Identify which cell holds the provided text, then report its (X, Y) central coordinate. 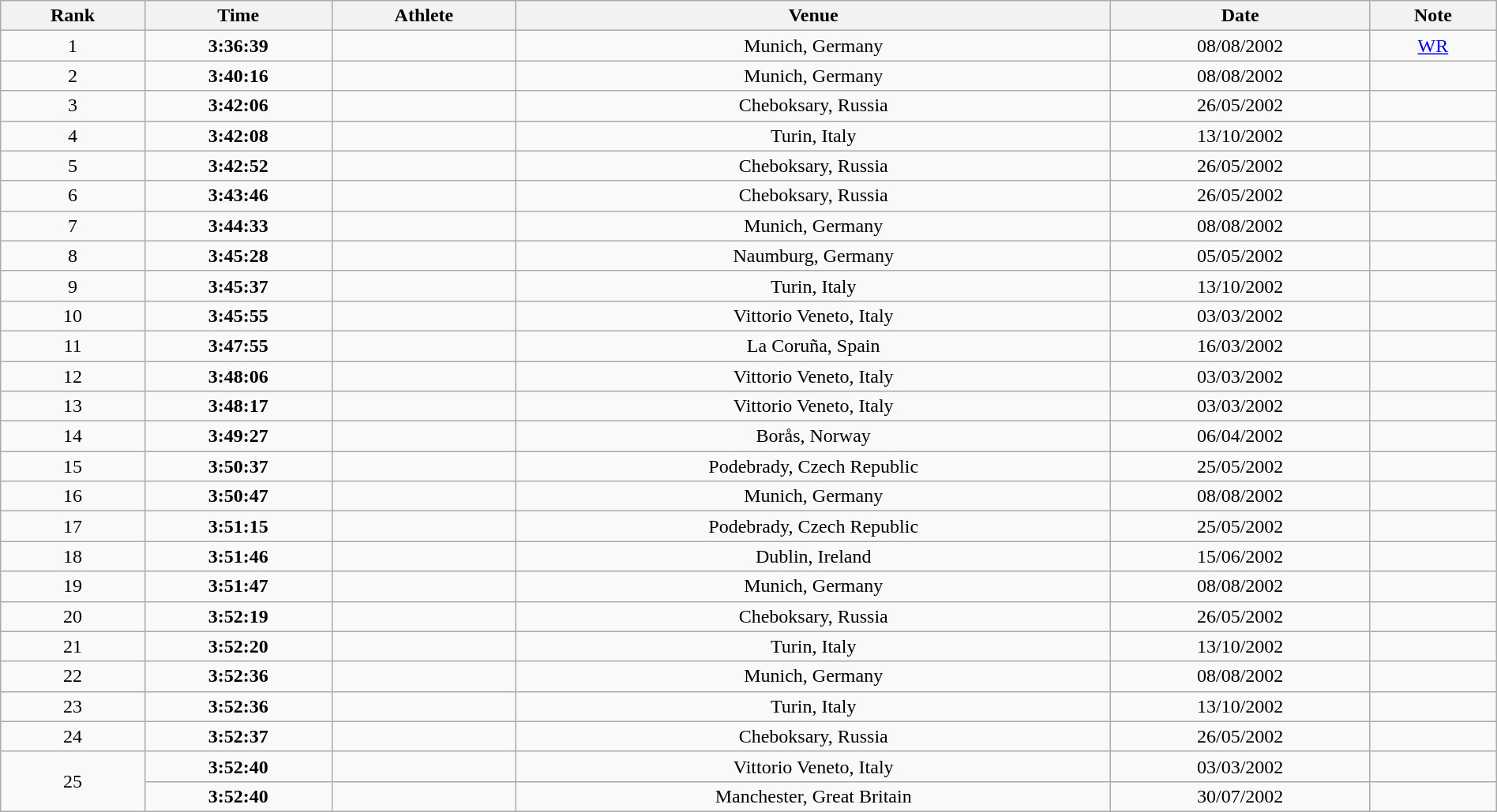
6 (73, 196)
17 (73, 526)
19 (73, 586)
3:42:52 (238, 166)
3:45:28 (238, 256)
06/04/2002 (1240, 436)
Manchester, Great Britain (813, 796)
3:48:06 (238, 376)
3:36:39 (238, 46)
16/03/2002 (1240, 346)
3:40:16 (238, 76)
Date (1240, 16)
15/06/2002 (1240, 556)
18 (73, 556)
3:43:46 (238, 196)
21 (73, 646)
3:50:37 (238, 466)
3:45:55 (238, 316)
25 (73, 781)
5 (73, 166)
Venue (813, 16)
3:52:37 (238, 736)
Dublin, Ireland (813, 556)
3:51:46 (238, 556)
8 (73, 256)
Borås, Norway (813, 436)
3:50:47 (238, 496)
15 (73, 466)
3:51:15 (238, 526)
12 (73, 376)
3:48:17 (238, 406)
22 (73, 676)
Rank (73, 16)
10 (73, 316)
3:44:33 (238, 226)
3:52:19 (238, 616)
24 (73, 736)
2 (73, 76)
3 (73, 106)
La Coruña, Spain (813, 346)
Note (1434, 16)
1 (73, 46)
3:45:37 (238, 286)
4 (73, 136)
3:47:55 (238, 346)
30/07/2002 (1240, 796)
3:42:06 (238, 106)
3:51:47 (238, 586)
05/05/2002 (1240, 256)
WR (1434, 46)
3:42:08 (238, 136)
16 (73, 496)
7 (73, 226)
20 (73, 616)
3:49:27 (238, 436)
Time (238, 16)
Athlete (423, 16)
13 (73, 406)
14 (73, 436)
3:52:20 (238, 646)
Naumburg, Germany (813, 256)
9 (73, 286)
23 (73, 706)
11 (73, 346)
